Detect which cell encompasses the target text, then output its [X, Y] center coordinate. 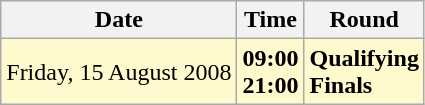
QualifyingFinals [364, 72]
09:0021:00 [270, 72]
Friday, 15 August 2008 [119, 72]
Date [119, 20]
Round [364, 20]
Time [270, 20]
